From the cell containing the given text, extract its center point as (X, Y) coordinate. 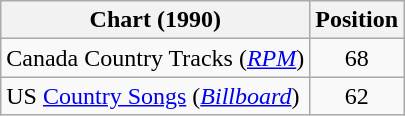
Chart (1990) (156, 20)
68 (357, 58)
Canada Country Tracks (RPM) (156, 58)
Position (357, 20)
62 (357, 96)
US Country Songs (Billboard) (156, 96)
